From the cell containing the given text, extract its center point as [X, Y] coordinate. 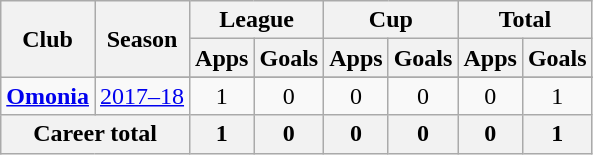
Season [142, 39]
Club [48, 39]
Omonia [48, 96]
Cup [391, 20]
Total [525, 20]
Career total [96, 134]
League [257, 20]
2017–18 [142, 96]
